Extract the (x, y) coordinate from the center of the cell holding the provided text.  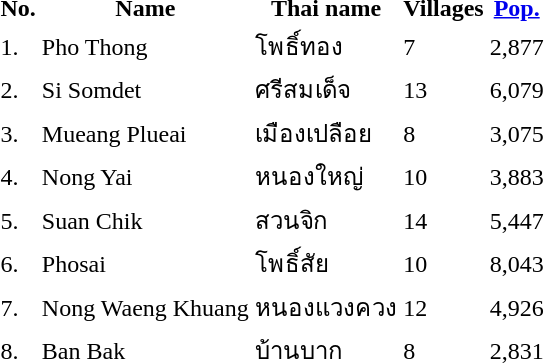
Nong Yai (145, 176)
13 (444, 90)
12 (444, 307)
เมืองเปลือย (326, 133)
7 (444, 46)
โพธิ์สัย (326, 264)
สวนจิก (326, 220)
หนองใหญ่ (326, 176)
โพธิ์ทอง (326, 46)
Pho Thong (145, 46)
Phosai (145, 264)
ศรีสมเด็จ (326, 90)
14 (444, 220)
Mueang Plueai (145, 133)
Suan Chik (145, 220)
หนองแวงควง (326, 307)
Nong Waeng Khuang (145, 307)
Si Somdet (145, 90)
8 (444, 133)
